Return the (x, y) coordinate for the center point of the cell that contains the specified text.  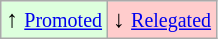
↑ Promoted (54, 20)
↓ Relegated (162, 20)
